Output the (x, y) coordinate of the center of the cell containing the given text.  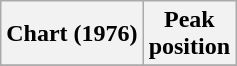
Peakposition (189, 34)
Chart (1976) (72, 34)
